From the cell containing the given text, extract its center point as [x, y] coordinate. 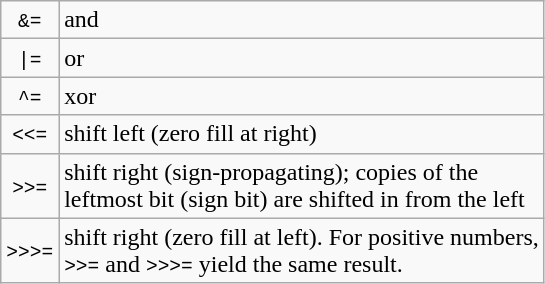
>>= [30, 186]
<<= [30, 134]
xor [302, 96]
and [302, 20]
|= [30, 58]
or [302, 58]
shift left (zero fill at right) [302, 134]
shift right (sign-propagating); copies of theleftmost bit (sign bit) are shifted in from the left [302, 186]
&= [30, 20]
^= [30, 96]
shift right (zero fill at left). For positive numbers,>>= and >>>= yield the same result. [302, 250]
>>>= [30, 250]
